Return (x, y) of the center of cell containing provided text 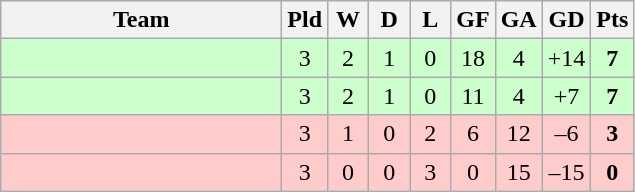
15 (518, 172)
D (390, 20)
12 (518, 134)
Pld (305, 20)
18 (473, 58)
W (348, 20)
+7 (566, 96)
–15 (566, 172)
Pts (612, 20)
11 (473, 96)
Team (142, 20)
GF (473, 20)
–6 (566, 134)
6 (473, 134)
GD (566, 20)
+14 (566, 58)
GA (518, 20)
L (430, 20)
